Identify which cell holds the provided text, then report its [x, y] central coordinate. 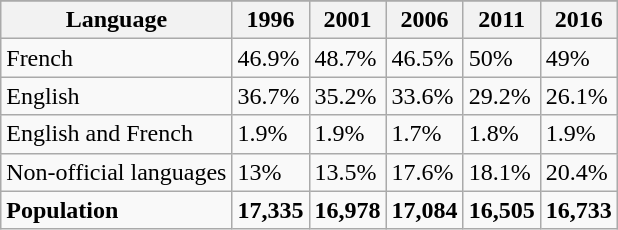
18.1% [502, 172]
1996 [270, 20]
16,978 [348, 210]
Population [116, 210]
English and French [116, 134]
Non-official languages [116, 172]
16,505 [502, 210]
29.2% [502, 96]
13.5% [348, 172]
1.8% [502, 134]
48.7% [348, 58]
2006 [424, 20]
17.6% [424, 172]
50% [502, 58]
17,335 [270, 210]
49% [578, 58]
Language [116, 20]
33.6% [424, 96]
26.1% [578, 96]
46.9% [270, 58]
20.4% [578, 172]
2011 [502, 20]
English [116, 96]
1.7% [424, 134]
13% [270, 172]
French [116, 58]
2016 [578, 20]
46.5% [424, 58]
16,733 [578, 210]
17,084 [424, 210]
35.2% [348, 96]
36.7% [270, 96]
2001 [348, 20]
